From the cell containing the given text, extract its center point as [X, Y] coordinate. 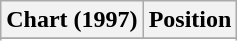
Chart (1997) [72, 20]
Position [190, 20]
